Detect which cell encompasses the target text, then output its [X, Y] center coordinate. 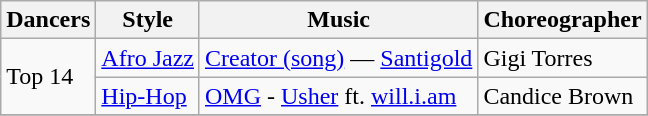
Creator (song) — Santigold [338, 58]
Afro Jazz [148, 58]
OMG - Usher ft. will.i.am [338, 96]
Candice Brown [562, 96]
Hip-Hop [148, 96]
Top 14 [48, 77]
Music [338, 20]
Style [148, 20]
Gigi Torres [562, 58]
Dancers [48, 20]
Choreographer [562, 20]
